Search for the cell housing the specified text and yield its (X, Y) center coordinate. 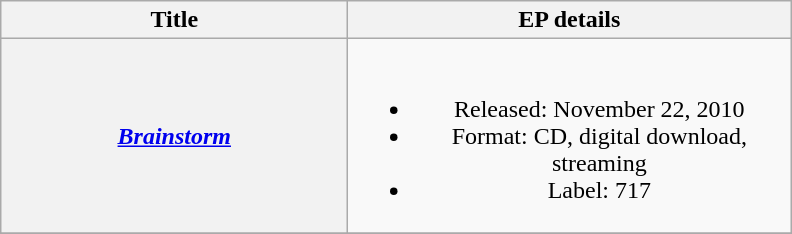
Title (174, 20)
EP details (570, 20)
Brainstorm (174, 136)
Released: November 22, 2010Format: CD, digital download, streamingLabel: 717 (570, 136)
